Provide the [X, Y] coordinate of the cell's center where the given text is located.  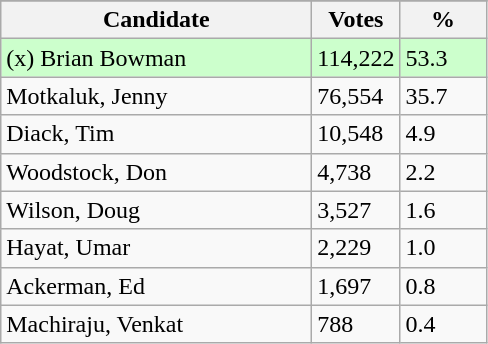
Wilson, Doug [156, 210]
788 [356, 324]
2.2 [443, 172]
76,554 [356, 96]
53.3 [443, 58]
Diack, Tim [156, 134]
Hayat, Umar [156, 248]
10,548 [356, 134]
(x) Brian Bowman [156, 58]
2,229 [356, 248]
Votes [356, 20]
1.6 [443, 210]
Machiraju, Venkat [156, 324]
Ackerman, Ed [156, 286]
1.0 [443, 248]
0.8 [443, 286]
0.4 [443, 324]
Woodstock, Don [156, 172]
114,222 [356, 58]
3,527 [356, 210]
1,697 [356, 286]
Candidate [156, 20]
35.7 [443, 96]
Motkaluk, Jenny [156, 96]
4,738 [356, 172]
% [443, 20]
4.9 [443, 134]
